Find where the given text appears and provide that cell's center as [x, y] coordinate. 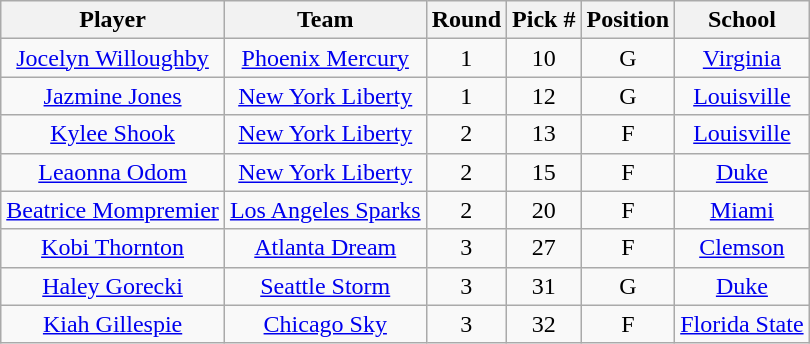
20 [544, 210]
Position [628, 20]
Player [113, 20]
32 [544, 324]
Pick # [544, 20]
Jazmine Jones [113, 96]
Kiah Gillespie [113, 324]
Team [325, 20]
Beatrice Mompremier [113, 210]
27 [544, 248]
13 [544, 134]
15 [544, 172]
Seattle Storm [325, 286]
Atlanta Dream [325, 248]
Phoenix Mercury [325, 58]
Clemson [742, 248]
Florida State [742, 324]
Round [466, 20]
Leaonna Odom [113, 172]
31 [544, 286]
Haley Gorecki [113, 286]
Virginia [742, 58]
Chicago Sky [325, 324]
Miami [742, 210]
School [742, 20]
12 [544, 96]
Los Angeles Sparks [325, 210]
Jocelyn Willoughby [113, 58]
10 [544, 58]
Kobi Thornton [113, 248]
Kylee Shook [113, 134]
